Capture the cell that displays the provided text and extract its (X, Y) central coordinate. 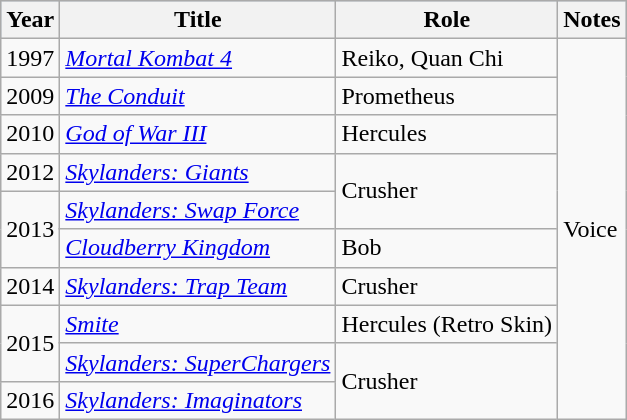
2015 (30, 343)
Year (30, 20)
2009 (30, 96)
Title (198, 20)
2014 (30, 286)
Voice (592, 230)
Notes (592, 20)
Prometheus (447, 96)
God of War III (198, 134)
2016 (30, 400)
Hercules (447, 134)
Role (447, 20)
Cloudberry Kingdom (198, 248)
Mortal Kombat 4 (198, 58)
The Conduit (198, 96)
2010 (30, 134)
Bob (447, 248)
Skylanders: Giants (198, 172)
Smite (198, 324)
2012 (30, 172)
Skylanders: Swap Force (198, 210)
1997 (30, 58)
2013 (30, 229)
Skylanders: Trap Team (198, 286)
Skylanders: Imaginators (198, 400)
Hercules (Retro Skin) (447, 324)
Skylanders: SuperChargers (198, 362)
Reiko, Quan Chi (447, 58)
